Pinpoint the cell where the given text exists, returning its (X, Y) midpoint coordinate. 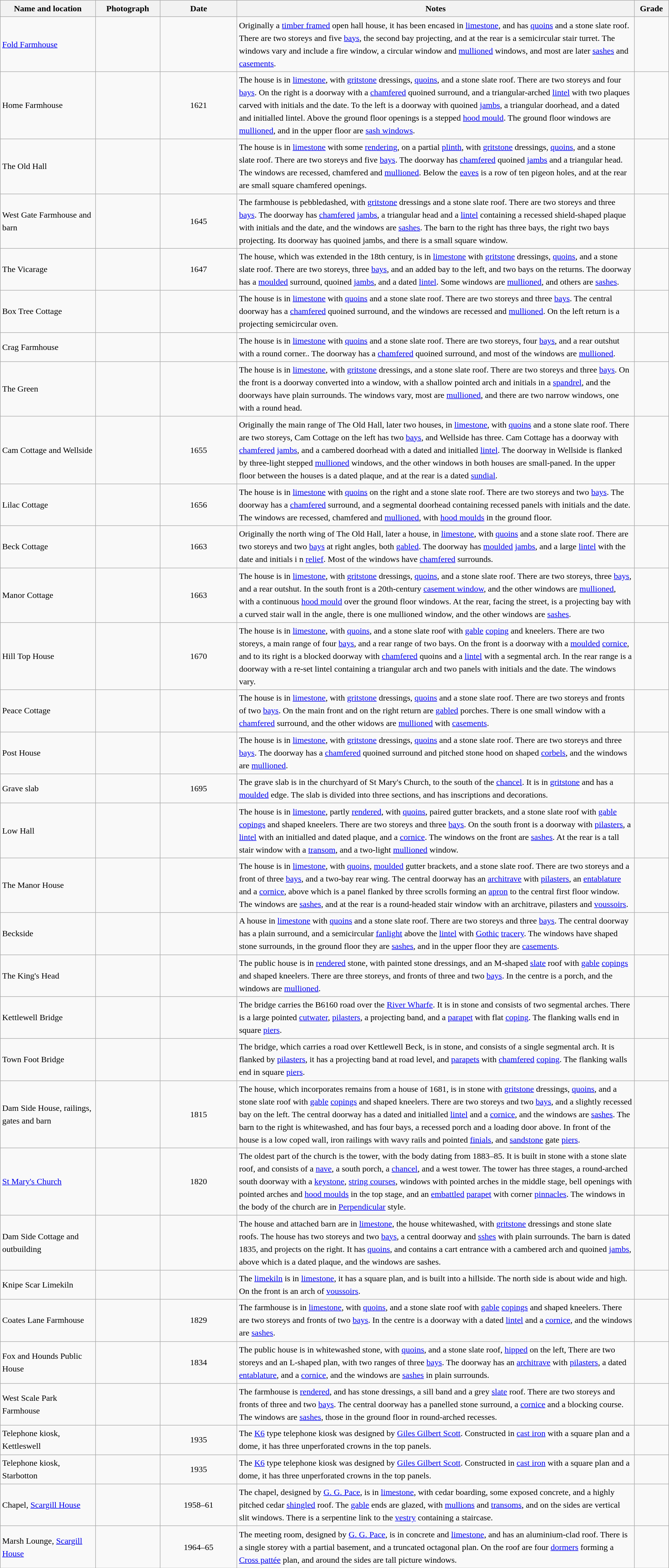
Beck Cottage (48, 547)
The Old Hall (48, 167)
1655 (199, 450)
West Gate Farmhouse and barn (48, 221)
Manor Cottage (48, 595)
Grade (651, 8)
Home Farmhouse (48, 105)
Box Tree Cottage (48, 311)
Crag Farmhouse (48, 347)
Coates Lane Farmhouse (48, 1320)
Telephone kiosk, Starbotton (48, 1470)
Dam Side House, railings, gates and barn (48, 1114)
Low Hall (48, 830)
1695 (199, 789)
1958–61 (199, 1505)
1834 (199, 1362)
1656 (199, 504)
Date (199, 8)
The Manor House (48, 885)
Post House (48, 753)
Dam Side Cottage and outbuilding (48, 1242)
Chapel, Scargill House (48, 1505)
Name and location (48, 8)
The Green (48, 389)
1621 (199, 105)
1820 (199, 1182)
Beckside (48, 933)
The King's Head (48, 976)
1815 (199, 1114)
1647 (199, 270)
Marsh Lounge, Scargill House (48, 1547)
1670 (199, 656)
West Scale Park Farmhouse (48, 1405)
Knipe Scar Limekiln (48, 1285)
Lilac Cottage (48, 504)
Fox and Hounds Public House (48, 1362)
Fold Farmhouse (48, 44)
Telephone kiosk, Kettleswell (48, 1440)
1964–65 (199, 1547)
1645 (199, 221)
Peace Cottage (48, 711)
The Vicarage (48, 270)
Photograph (128, 8)
St Mary's Church (48, 1182)
Town Foot Bridge (48, 1060)
Hill Top House (48, 656)
Cam Cottage and Wellside (48, 450)
Notes (435, 8)
Grave slab (48, 789)
Kettlewell Bridge (48, 1017)
1829 (199, 1320)
